Find where the given text appears and provide that cell's center as (x, y) coordinate. 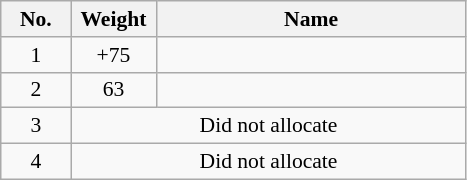
Name (311, 19)
Weight (114, 19)
3 (36, 126)
+75 (114, 55)
2 (36, 90)
No. (36, 19)
1 (36, 55)
4 (36, 162)
63 (114, 90)
